Locate the cell with the specified text and output its (x, y) center coordinate. 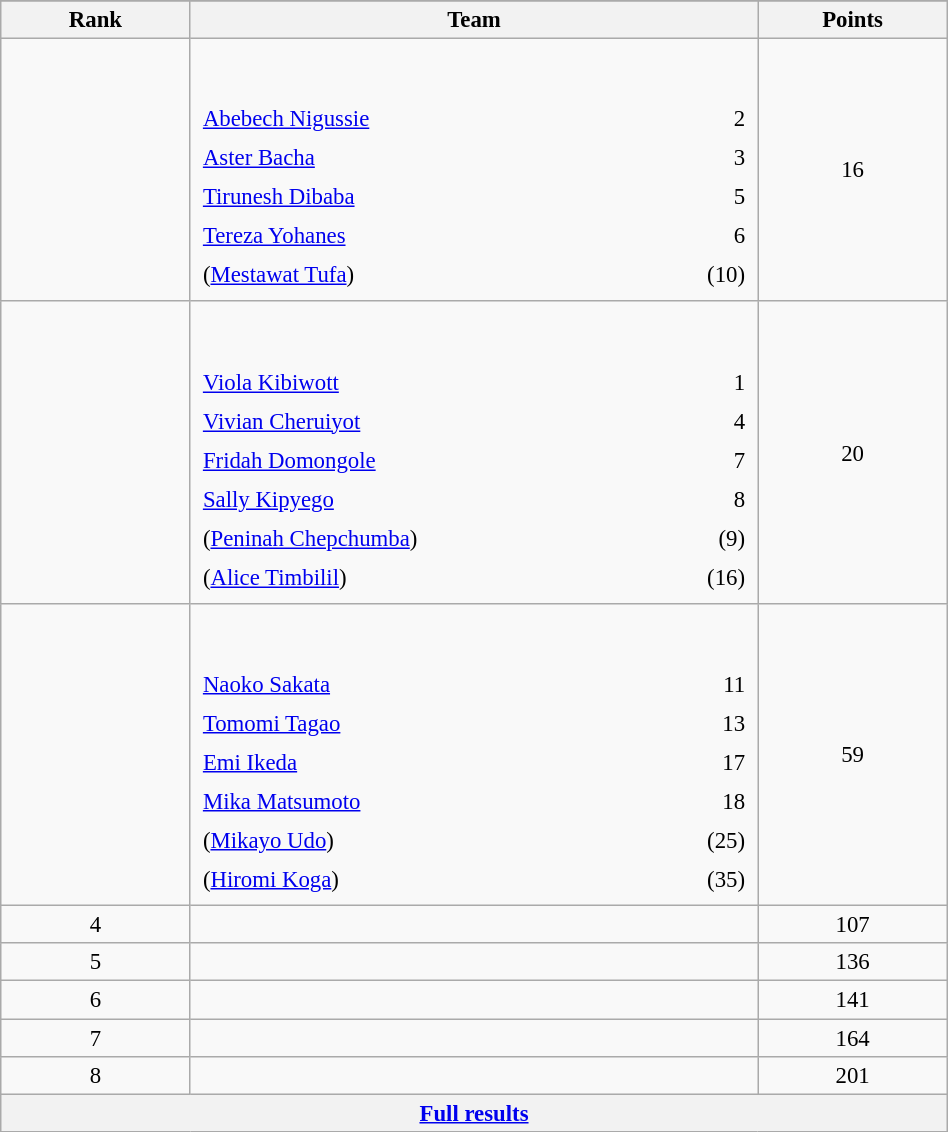
Fridah Domongole (424, 460)
(Mestawat Tufa) (414, 275)
Team (474, 20)
Vivian Cheruiyot (424, 421)
Aster Bacha (414, 158)
13 (690, 723)
164 (852, 1038)
Tirunesh Dibaba (414, 197)
136 (852, 963)
2 (692, 119)
59 (852, 755)
Mika Matsumoto (412, 801)
Emi Ikeda (412, 762)
Rank (96, 20)
(9) (702, 538)
Abebech Nigussie (414, 119)
107 (852, 925)
141 (852, 1000)
20 (852, 453)
Naoko Sakata (412, 684)
11 (690, 684)
(Alice Timbilil) (424, 577)
3 (692, 158)
Full results (474, 1113)
Viola Kibiwott 1 Vivian Cheruiyot 4 Fridah Domongole 7 Sally Kipyego 8 (Peninah Chepchumba) (9) (Alice Timbilil) (16) (474, 453)
(10) (692, 275)
(Peninah Chepchumba) (424, 538)
(Mikayo Udo) (412, 840)
Viola Kibiwott (424, 382)
Tereza Yohanes (414, 236)
18 (690, 801)
(16) (702, 577)
17 (690, 762)
Points (852, 20)
(35) (690, 880)
Sally Kipyego (424, 499)
(Hiromi Koga) (412, 880)
1 (702, 382)
Naoko Sakata 11 Tomomi Tagao 13 Emi Ikeda 17 Mika Matsumoto 18 (Mikayo Udo) (25) (Hiromi Koga) (35) (474, 755)
Tomomi Tagao (412, 723)
Abebech Nigussie 2 Aster Bacha 3 Tirunesh Dibaba 5 Tereza Yohanes 6 (Mestawat Tufa) (10) (474, 170)
(25) (690, 840)
201 (852, 1075)
16 (852, 170)
